Output the (x, y) coordinate of the center of the cell containing the given text.  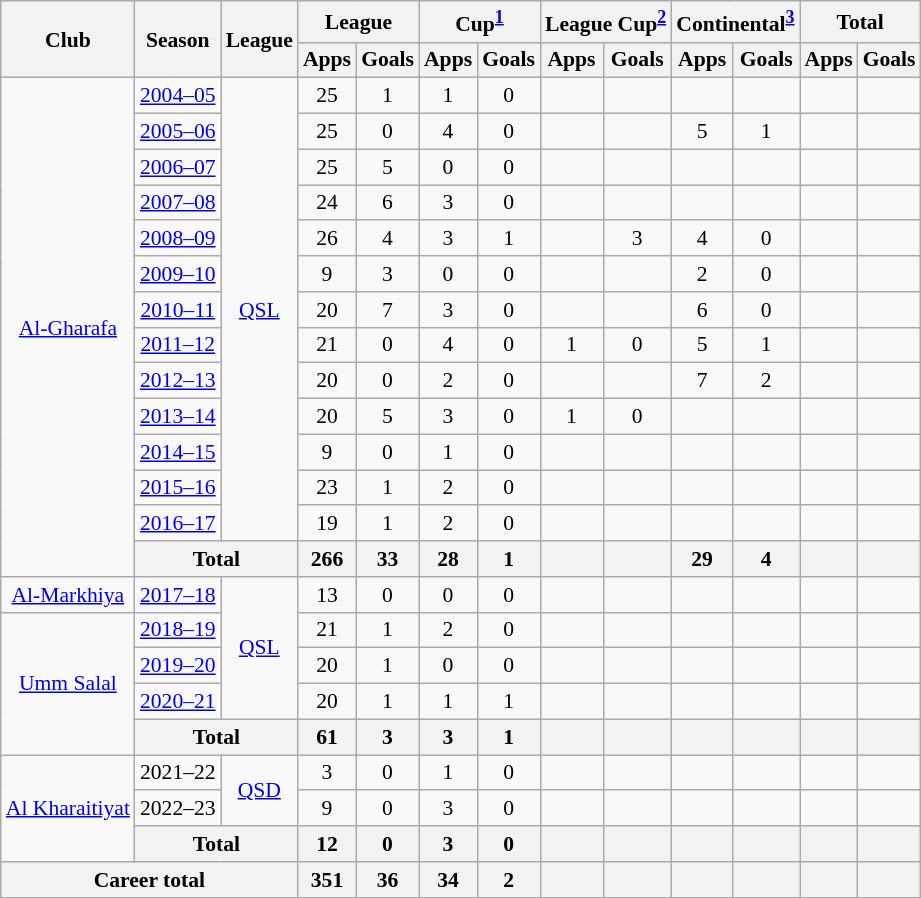
2004–05 (178, 96)
Umm Salal (68, 683)
2014–15 (178, 452)
2019–20 (178, 666)
2009–10 (178, 274)
2021–22 (178, 773)
2018–19 (178, 630)
34 (448, 880)
36 (388, 880)
61 (327, 737)
Season (178, 40)
Career total (150, 880)
19 (327, 524)
2011–12 (178, 345)
Al Kharaitiyat (68, 808)
Club (68, 40)
2008–09 (178, 239)
24 (327, 203)
29 (702, 559)
Al-Gharafa (68, 328)
2013–14 (178, 417)
2017–18 (178, 595)
2022–23 (178, 809)
Cup1 (480, 22)
2016–17 (178, 524)
26 (327, 239)
2007–08 (178, 203)
28 (448, 559)
266 (327, 559)
13 (327, 595)
2015–16 (178, 488)
2006–07 (178, 167)
12 (327, 844)
351 (327, 880)
2012–13 (178, 381)
33 (388, 559)
League Cup2 (606, 22)
Continental3 (735, 22)
23 (327, 488)
QSD (260, 790)
Al-Markhiya (68, 595)
2010–11 (178, 310)
2020–21 (178, 702)
2005–06 (178, 132)
